Return (x, y) of the center of cell containing provided text 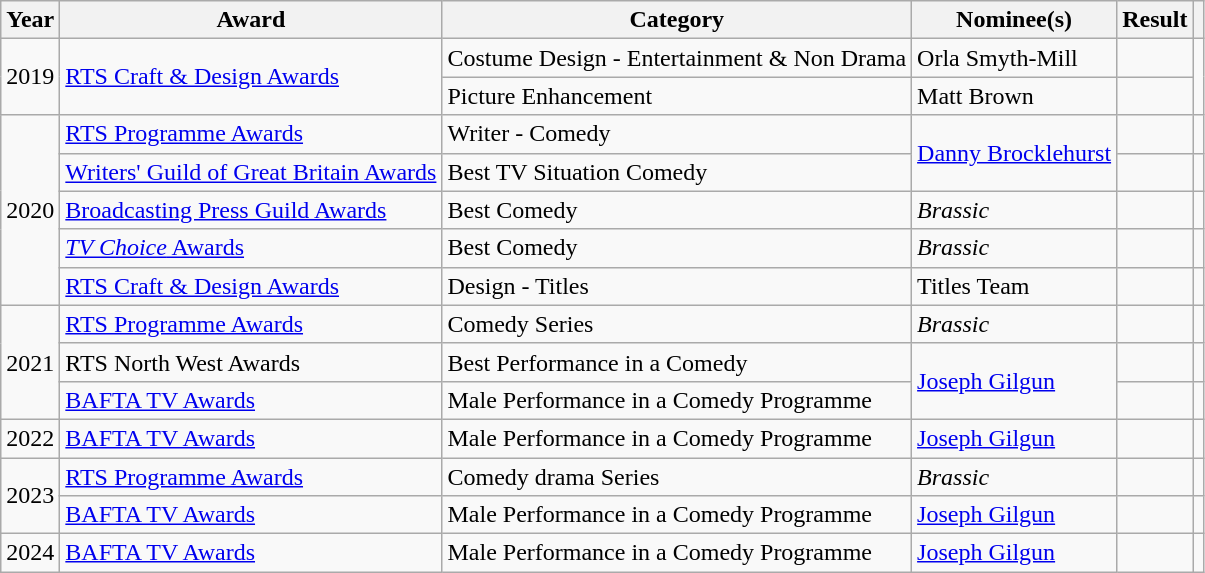
2024 (30, 553)
Category (677, 20)
TV Choice Awards (251, 248)
Comedy Series (677, 324)
Year (30, 20)
Best TV Situation Comedy (677, 172)
Titles Team (1014, 286)
Broadcasting Press Guild Awards (251, 210)
Matt Brown (1014, 96)
2019 (30, 77)
2021 (30, 362)
RTS North West Awards (251, 362)
Orla Smyth-Mill (1014, 58)
Writers' Guild of Great Britain Awards (251, 172)
2023 (30, 496)
Writer - Comedy (677, 134)
Best Performance in a Comedy (677, 362)
2022 (30, 438)
2020 (30, 210)
Picture Enhancement (677, 96)
Award (251, 20)
Comedy drama Series (677, 477)
Costume Design - Entertainment & Non Drama (677, 58)
Danny Brocklehurst (1014, 153)
Result (1155, 20)
Nominee(s) (1014, 20)
Design - Titles (677, 286)
